Determine the (X, Y) coordinate at the center of the cell enclosing the given text.  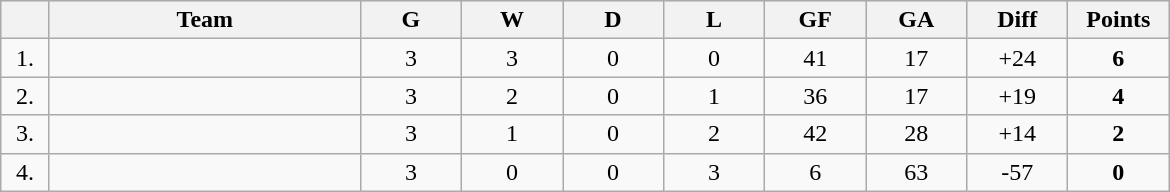
63 (916, 172)
Points (1118, 20)
3. (26, 134)
GF (816, 20)
Diff (1018, 20)
+19 (1018, 96)
L (714, 20)
28 (916, 134)
Team (204, 20)
36 (816, 96)
+24 (1018, 58)
W (512, 20)
+14 (1018, 134)
-57 (1018, 172)
D (612, 20)
4 (1118, 96)
2. (26, 96)
GA (916, 20)
G (410, 20)
1. (26, 58)
42 (816, 134)
4. (26, 172)
41 (816, 58)
